Extract the [x, y] coordinate from the center of the cell holding the provided text.  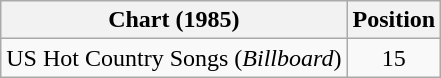
15 [394, 58]
Chart (1985) [174, 20]
US Hot Country Songs (Billboard) [174, 58]
Position [394, 20]
